Return [X, Y] of the center of cell containing provided text 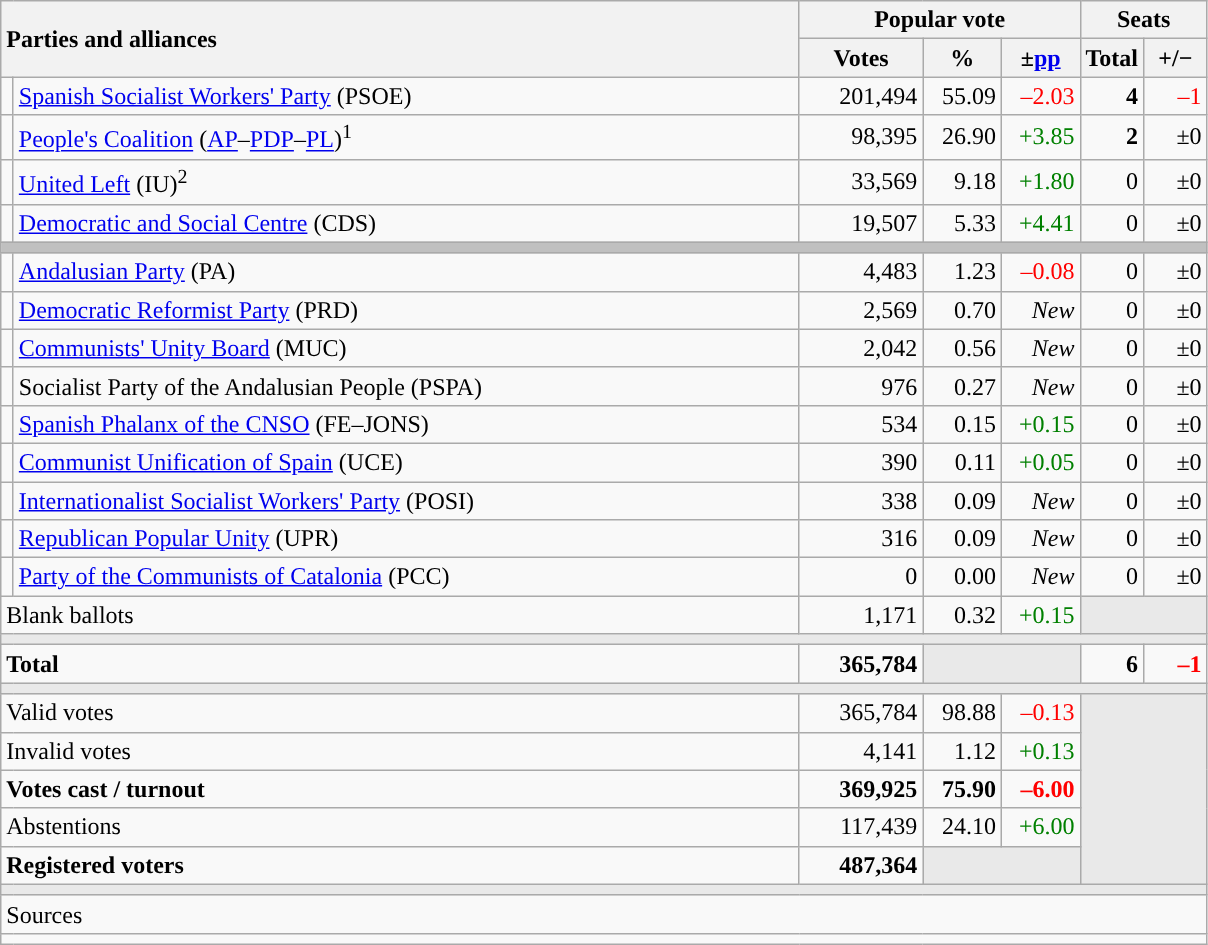
976 [861, 386]
Abstentions [400, 827]
316 [861, 539]
4,141 [861, 751]
% [962, 58]
2,042 [861, 348]
55.09 [962, 96]
0.70 [962, 310]
Votes cast / turnout [400, 789]
19,507 [861, 223]
Democratic and Social Centre (CDS) [406, 223]
Democratic Reformist Party (PRD) [406, 310]
Communist Unification of Spain (UCE) [406, 462]
+/− [1176, 58]
–6.00 [1040, 789]
117,439 [861, 827]
338 [861, 501]
Blank ballots [400, 615]
2 [1112, 138]
Spanish Phalanx of the CNSO (FE–JONS) [406, 424]
1.23 [962, 272]
Popular vote [940, 20]
Votes [861, 58]
People's Coalition (AP–PDP–PL)1 [406, 138]
Invalid votes [400, 751]
75.90 [962, 789]
369,925 [861, 789]
+4.41 [1040, 223]
+1.80 [1040, 182]
Andalusian Party (PA) [406, 272]
0.27 [962, 386]
4 [1112, 96]
+6.00 [1040, 827]
–2.03 [1040, 96]
487,364 [861, 865]
Communists' Unity Board (MUC) [406, 348]
Registered voters [400, 865]
5.33 [962, 223]
2,569 [861, 310]
4,483 [861, 272]
0.15 [962, 424]
0.00 [962, 577]
Spanish Socialist Workers' Party (PSOE) [406, 96]
Republican Popular Unity (UPR) [406, 539]
Sources [604, 914]
–0.13 [1040, 713]
Internationalist Socialist Workers' Party (POSI) [406, 501]
±pp [1040, 58]
Seats [1144, 20]
98,395 [861, 138]
1,171 [861, 615]
+0.05 [1040, 462]
Parties and alliances [400, 39]
–0.08 [1040, 272]
26.90 [962, 138]
Socialist Party of the Andalusian People (PSPA) [406, 386]
98.88 [962, 713]
390 [861, 462]
24.10 [962, 827]
0.32 [962, 615]
United Left (IU)2 [406, 182]
33,569 [861, 182]
1.12 [962, 751]
6 [1112, 664]
534 [861, 424]
Party of the Communists of Catalonia (PCC) [406, 577]
201,494 [861, 96]
9.18 [962, 182]
0.11 [962, 462]
0.56 [962, 348]
+3.85 [1040, 138]
Valid votes [400, 713]
+0.13 [1040, 751]
